Find where the given text appears and provide that cell's center as [x, y] coordinate. 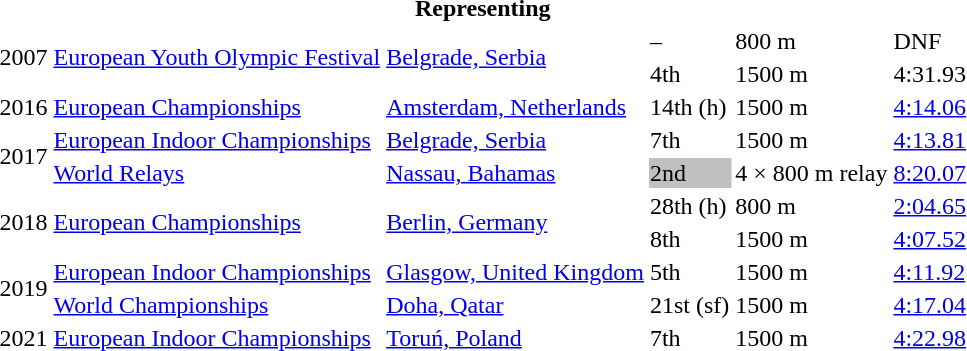
4th [689, 74]
28th (h) [689, 206]
Doha, Qatar [516, 305]
21st (sf) [689, 305]
Glasgow, United Kingdom [516, 272]
8th [689, 239]
Berlin, Germany [516, 222]
World Relays [217, 173]
Nassau, Bahamas [516, 173]
Amsterdam, Netherlands [516, 107]
2nd [689, 173]
14th (h) [689, 107]
European Youth Olympic Festival [217, 58]
World Championships [217, 305]
5th [689, 272]
4 × 800 m relay [812, 173]
– [689, 41]
7th [689, 140]
